Provide the [X, Y] coordinate of the cell's center where the given text is located.  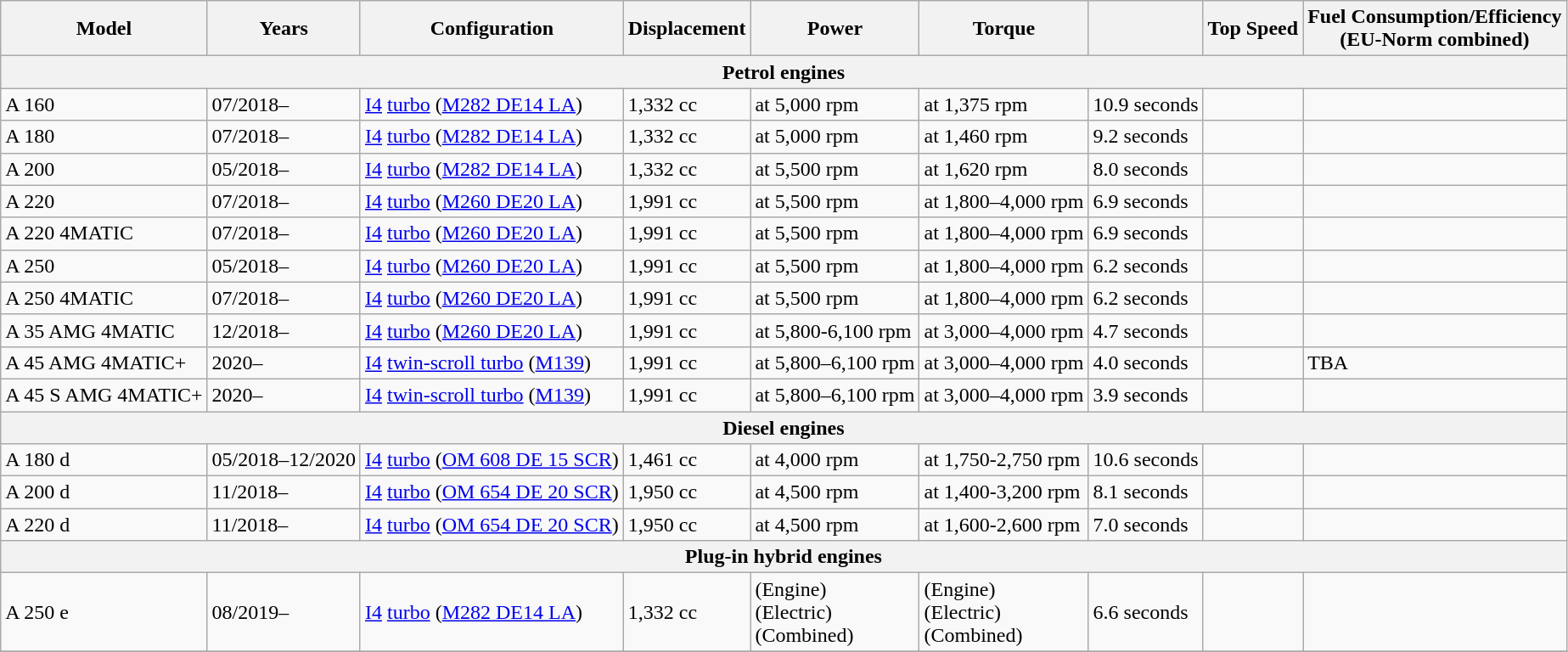
4.0 seconds [1146, 363]
A 250 4MATIC [104, 298]
6.6 seconds [1146, 612]
A 220 4MATIC [104, 233]
Power [835, 29]
A 180 d [104, 460]
at 1,620 rpm [1003, 169]
7.0 seconds [1146, 525]
at 1,600-2,600 rpm [1003, 525]
Plug-in hybrid engines [784, 557]
at 1,375 rpm [1003, 104]
9.2 seconds [1146, 137]
A 220 [104, 201]
at 1,400-3,200 rpm [1003, 492]
10.6 seconds [1146, 460]
3.9 seconds [1146, 395]
Torque [1003, 29]
A 250 e [104, 612]
TBA [1435, 363]
A 200 [104, 169]
I4 turbo (OM 608 DE 15 SCR) [492, 460]
10.9 seconds [1146, 104]
8.1 seconds [1146, 492]
1,461 cc [687, 460]
A 45 AMG 4MATIC+ [104, 363]
A 35 AMG 4MATIC [104, 330]
A 45 S AMG 4MATIC+ [104, 395]
8.0 seconds [1146, 169]
at 1,750-2,750 rpm [1003, 460]
Fuel Consumption/Efficiency(EU-Norm combined) [1435, 29]
Model [104, 29]
A 160 [104, 104]
Years [284, 29]
12/2018– [284, 330]
at 1,460 rpm [1003, 137]
4.7 seconds [1146, 330]
A 200 d [104, 492]
05/2018–12/2020 [284, 460]
at 4,000 rpm [835, 460]
08/2019– [284, 612]
at 5,800-6,100 rpm [835, 330]
Petrol engines [784, 72]
Displacement [687, 29]
Top Speed [1253, 29]
A 250 [104, 266]
Configuration [492, 29]
A 220 d [104, 525]
Diesel engines [784, 427]
A 180 [104, 137]
